Provide the (X, Y) coordinate of the cell's center where the given text is located.  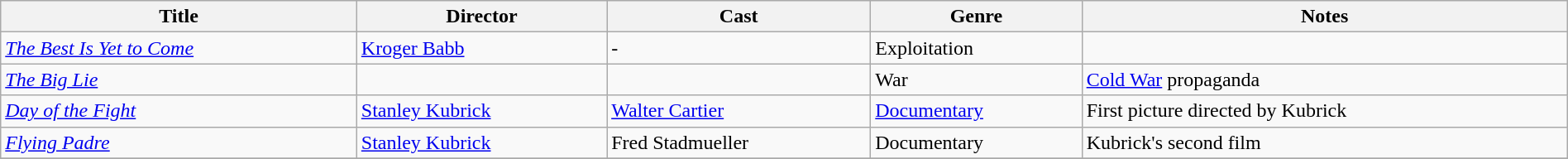
Kroger Babb (481, 48)
Exploitation (976, 48)
Cast (739, 17)
The Best Is Yet to Come (179, 48)
Flying Padre (179, 142)
Genre (976, 17)
Title (179, 17)
War (976, 79)
Director (481, 17)
Walter Cartier (739, 111)
Cold War propaganda (1325, 79)
Notes (1325, 17)
Kubrick's second film (1325, 142)
The Big Lie (179, 79)
Fred Stadmueller (739, 142)
First picture directed by Kubrick (1325, 111)
- (739, 48)
Day of the Fight (179, 111)
